From the cell containing the given text, extract its center point as (x, y) coordinate. 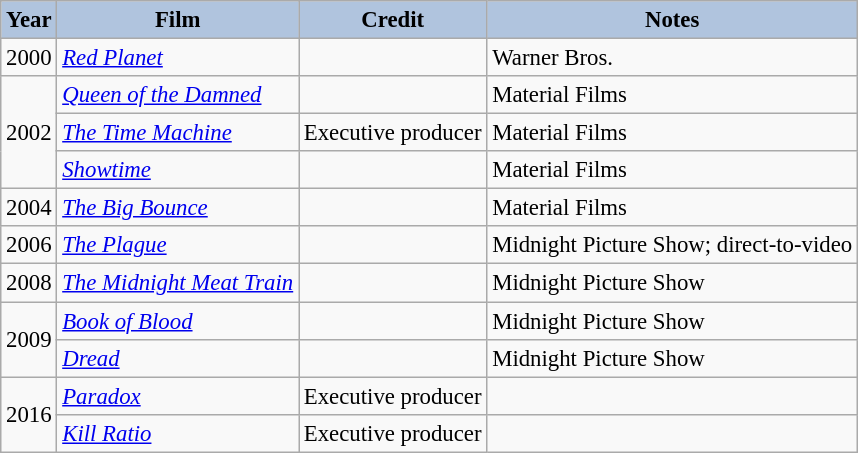
The Midnight Meat Train (178, 283)
The Big Bounce (178, 208)
2006 (29, 245)
Red Planet (178, 58)
Notes (672, 20)
2009 (29, 340)
2016 (29, 414)
Kill Ratio (178, 433)
Paradox (178, 396)
Queen of the Damned (178, 95)
Film (178, 20)
The Plague (178, 245)
2002 (29, 132)
Dread (178, 358)
2000 (29, 58)
Warner Bros. (672, 58)
Showtime (178, 170)
2008 (29, 283)
The Time Machine (178, 133)
Book of Blood (178, 321)
Credit (392, 20)
Year (29, 20)
2004 (29, 208)
Midnight Picture Show; direct-to-video (672, 245)
